Return the (X, Y) coordinate for the center point of the cell that contains the specified text.  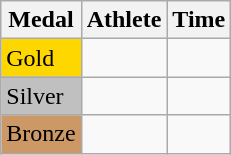
Athlete (124, 20)
Gold (41, 58)
Medal (41, 20)
Bronze (41, 134)
Time (199, 20)
Silver (41, 96)
